Scan for the cell matching the given text and deliver its [X, Y] coordinate at center. 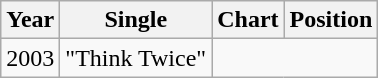
Single [136, 20]
Position [331, 20]
Chart [248, 20]
"Think Twice" [136, 58]
2003 [30, 58]
Year [30, 20]
